Identify which cell holds the provided text, then report its (X, Y) central coordinate. 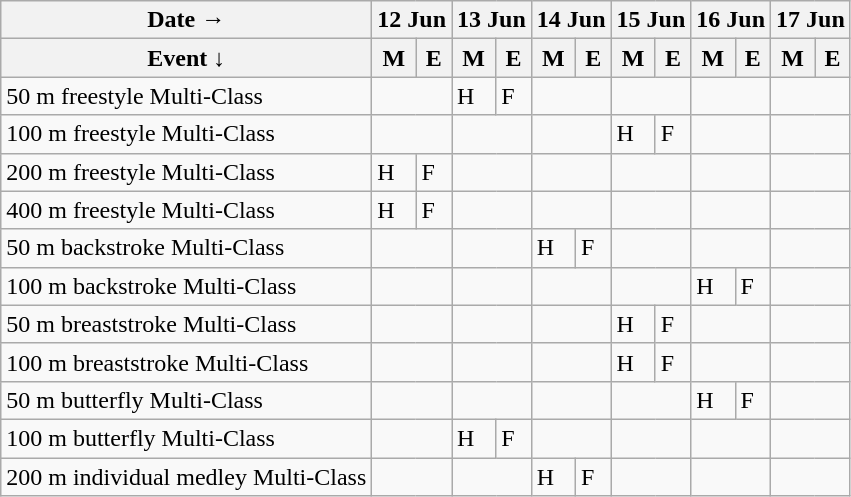
Date → (186, 20)
50 m freestyle Multi-Class (186, 96)
100 m freestyle Multi-Class (186, 134)
50 m breaststroke Multi-Class (186, 324)
13 Jun (492, 20)
100 m backstroke Multi-Class (186, 286)
12 Jun (412, 20)
100 m breaststroke Multi-Class (186, 362)
50 m backstroke Multi-Class (186, 248)
17 Jun (811, 20)
200 m freestyle Multi-Class (186, 172)
15 Jun (651, 20)
100 m butterfly Multi-Class (186, 438)
200 m individual medley Multi-Class (186, 477)
Event ↓ (186, 58)
50 m butterfly Multi-Class (186, 400)
16 Jun (731, 20)
14 Jun (571, 20)
400 m freestyle Multi-Class (186, 210)
